Return the (x, y) coordinate for the center point of the cell that contains the specified text.  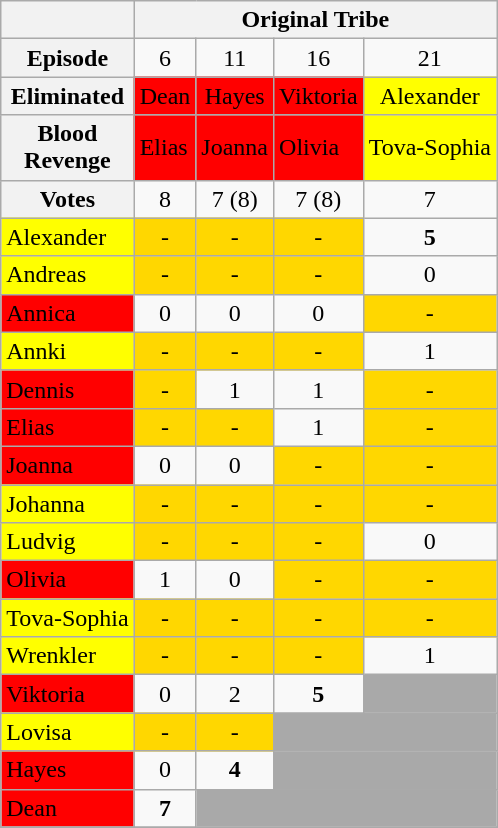
6 (165, 58)
Andreas (68, 275)
Original Tribe (315, 20)
Eliminated (68, 96)
16 (319, 58)
4 (235, 770)
Annki (68, 351)
Johanna (68, 503)
21 (430, 58)
Wrenkler (68, 656)
Ludvig (68, 542)
Dennis (68, 389)
8 (165, 199)
Votes (68, 199)
Episode (68, 58)
Blood Revenge (68, 148)
11 (235, 58)
Lovisa (68, 732)
2 (235, 694)
Annica (68, 313)
